Locate the cell with the specified text and output its [X, Y] center coordinate. 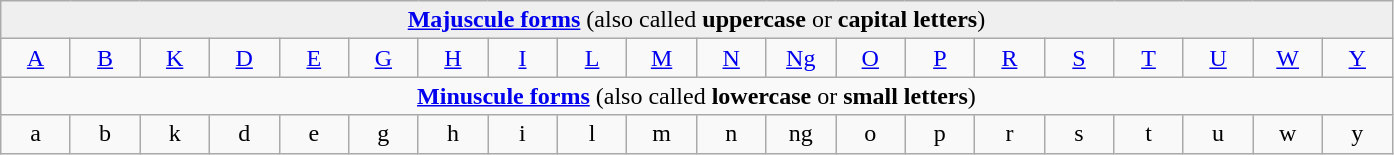
g [384, 134]
k [175, 134]
N [731, 58]
t [1149, 134]
Majuscule forms (also called uppercase or capital letters) [696, 20]
G [384, 58]
e [314, 134]
W [1288, 58]
Ng [801, 58]
R [1010, 58]
h [453, 134]
y [1357, 134]
A [36, 58]
w [1288, 134]
E [314, 58]
p [940, 134]
U [1218, 58]
r [1010, 134]
o [871, 134]
O [871, 58]
b [105, 134]
I [523, 58]
ng [801, 134]
H [453, 58]
P [940, 58]
S [1079, 58]
L [592, 58]
d [244, 134]
D [244, 58]
Y [1357, 58]
n [731, 134]
s [1079, 134]
K [175, 58]
B [105, 58]
i [523, 134]
Minuscule forms (also called lowercase or small letters) [696, 96]
m [662, 134]
T [1149, 58]
l [592, 134]
u [1218, 134]
M [662, 58]
a [36, 134]
